Pinpoint the cell where the given text exists, returning its (X, Y) midpoint coordinate. 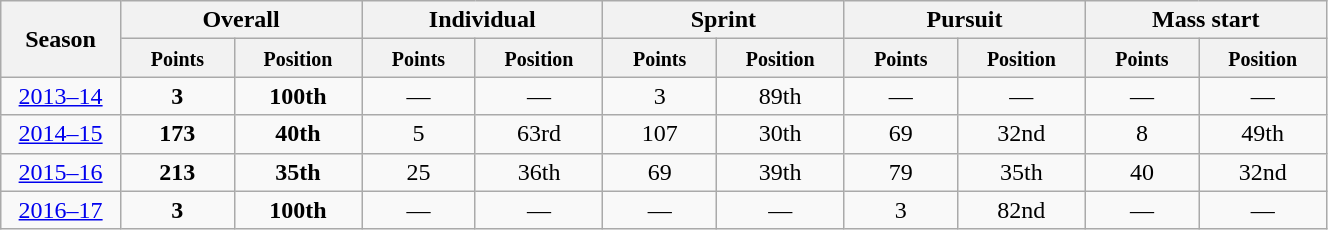
49th (1263, 134)
Mass start (1206, 20)
40 (1142, 172)
30th (780, 134)
Season (61, 39)
107 (660, 134)
40th (298, 134)
25 (419, 172)
213 (177, 172)
Sprint (724, 20)
Individual (482, 20)
39th (780, 172)
173 (177, 134)
2016–17 (61, 210)
2014–15 (61, 134)
5 (419, 134)
79 (901, 172)
2013–14 (61, 96)
89th (780, 96)
Pursuit (964, 20)
2015–16 (61, 172)
36th (538, 172)
82nd (1022, 210)
Overall (240, 20)
63rd (538, 134)
8 (1142, 134)
